Determine the (X, Y) coordinate at the center of the cell enclosing the given text.  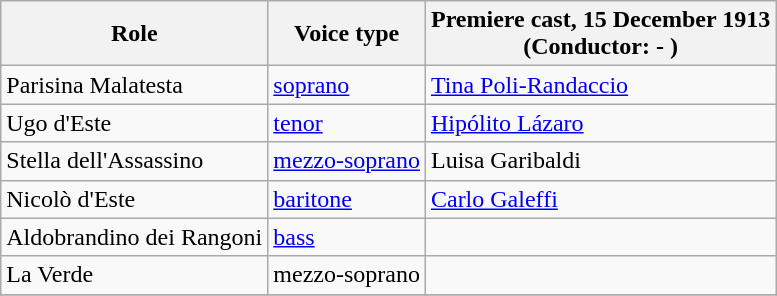
Luisa Garibaldi (600, 161)
Ugo d'Este (134, 123)
baritone (347, 199)
Parisina Malatesta (134, 85)
Stella dell'Assassino (134, 161)
Tina Poli-Randaccio (600, 85)
Carlo Galeffi (600, 199)
Hipólito Lázaro (600, 123)
Nicolò d'Este (134, 199)
bass (347, 237)
Premiere cast, 15 December 1913(Conductor: - ) (600, 34)
Voice type (347, 34)
La Verde (134, 275)
Role (134, 34)
soprano (347, 85)
Aldobrandino dei Rangoni (134, 237)
tenor (347, 123)
